Detect which cell encompasses the target text, then output its [x, y] center coordinate. 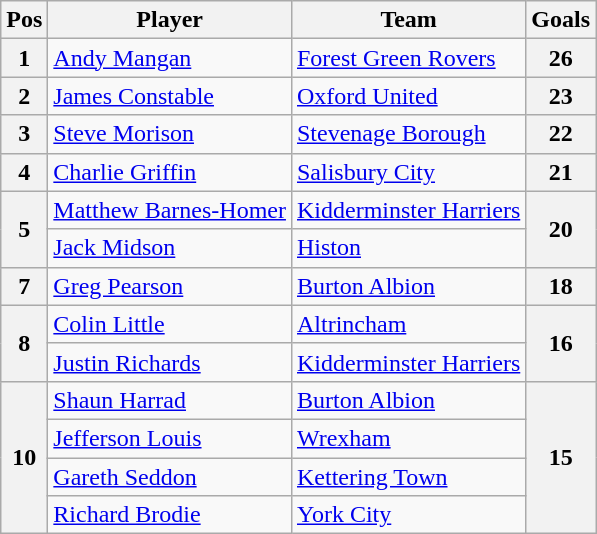
Jefferson Louis [170, 438]
1 [24, 58]
Oxford United [408, 96]
Charlie Griffin [170, 172]
Richard Brodie [170, 515]
10 [24, 457]
18 [561, 286]
Salisbury City [408, 172]
20 [561, 229]
21 [561, 172]
23 [561, 96]
Kettering Town [408, 477]
Wrexham [408, 438]
Stevenage Borough [408, 134]
Histon [408, 248]
Jack Midson [170, 248]
Shaun Harrad [170, 400]
8 [24, 343]
Pos [24, 20]
16 [561, 343]
15 [561, 457]
Matthew Barnes-Homer [170, 210]
Team [408, 20]
Justin Richards [170, 362]
Greg Pearson [170, 286]
Goals [561, 20]
26 [561, 58]
Gareth Seddon [170, 477]
4 [24, 172]
7 [24, 286]
Forest Green Rovers [408, 58]
5 [24, 229]
Andy Mangan [170, 58]
Colin Little [170, 324]
Player [170, 20]
3 [24, 134]
22 [561, 134]
York City [408, 515]
2 [24, 96]
Steve Morison [170, 134]
James Constable [170, 96]
Altrincham [408, 324]
